Detect which cell encompasses the target text, then output its (x, y) center coordinate. 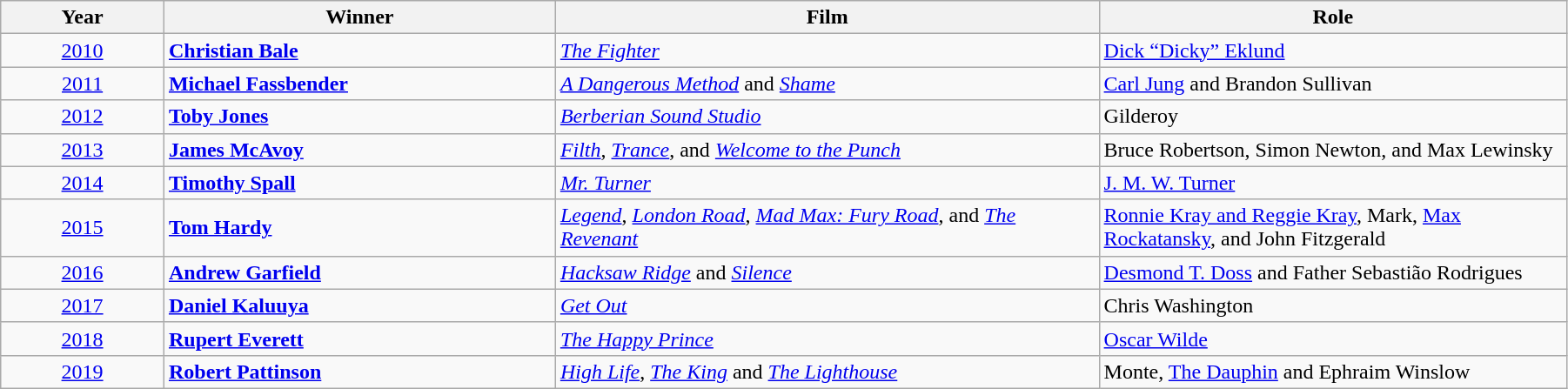
Christian Bale (359, 50)
Film (827, 17)
Berberian Sound Studio (827, 117)
2011 (83, 84)
Bruce Robertson, Simon Newton, and Max Lewinsky (1333, 150)
2014 (83, 183)
Carl Jung and Brandon Sullivan (1333, 84)
2012 (83, 117)
Monte, The Dauphin and Ephraim Winslow (1333, 372)
2016 (83, 272)
Timothy Spall (359, 183)
2019 (83, 372)
Toby Jones (359, 117)
Tom Hardy (359, 228)
Ronnie Kray and Reggie Kray, Mark, Max Rockatansky, and John Fitzgerald (1333, 228)
2018 (83, 339)
2013 (83, 150)
2017 (83, 305)
Robert Pattinson (359, 372)
Daniel Kaluuya (359, 305)
The Happy Prince (827, 339)
A Dangerous Method and Shame (827, 84)
J. M. W. Turner (1333, 183)
Dick “Dicky” Eklund (1333, 50)
Role (1333, 17)
Rupert Everett (359, 339)
Winner (359, 17)
Legend, London Road, Mad Max: Fury Road, and The Revenant (827, 228)
Year (83, 17)
Hacksaw Ridge and Silence (827, 272)
Desmond T. Doss and Father Sebastião Rodrigues (1333, 272)
Oscar Wilde (1333, 339)
Gilderoy (1333, 117)
2010 (83, 50)
James McAvoy (359, 150)
Michael Fassbender (359, 84)
2015 (83, 228)
Get Out (827, 305)
Filth, Trance, and Welcome to the Punch (827, 150)
Mr. Turner (827, 183)
The Fighter (827, 50)
Andrew Garfield (359, 272)
High Life, The King and The Lighthouse (827, 372)
Chris Washington (1333, 305)
